Determine the [X, Y] coordinate at the center of the cell enclosing the given text.  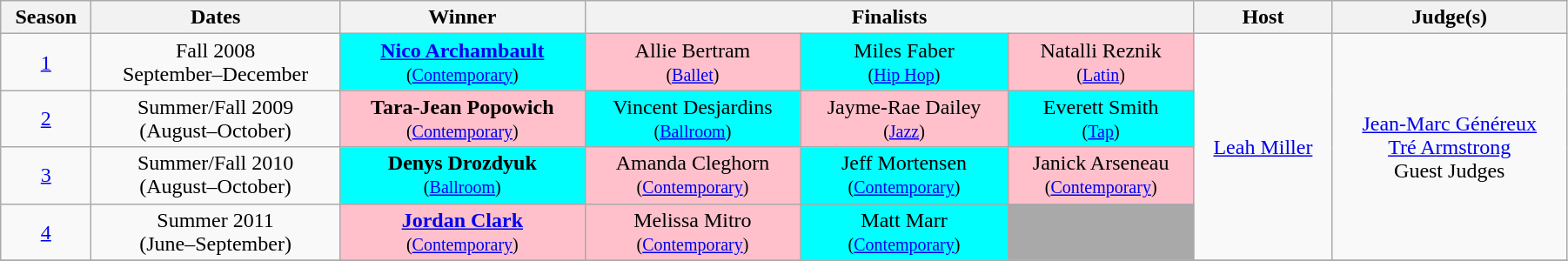
Vincent Desjardins(Ballroom) [693, 118]
Miles Faber(Hip Hop) [905, 63]
1 [46, 63]
Jean-Marc GénéreuxTré ArmstrongGuest Judges [1450, 147]
Dates [216, 17]
Host [1263, 17]
Summer/Fall 2010 (August–October) [216, 176]
Finalists [889, 17]
Nico Archambault (Contemporary) [462, 63]
2 [46, 118]
Denys Drozdyuk(Ballroom) [462, 176]
Everett Smith(Tap) [1100, 118]
Winner [462, 17]
Summer 2011 (June–September) [216, 231]
Natalli Reznik(Latin) [1100, 63]
Summer/Fall 2009 (August–October) [216, 118]
Allie Bertram(Ballet) [693, 63]
Melissa Mitro(Contemporary) [693, 231]
Jayme-Rae Dailey(Jazz) [905, 118]
4 [46, 231]
Jeff Mortensen(Contemporary) [905, 176]
Fall 2008 September–December [216, 63]
Matt Marr(Contemporary) [905, 231]
Amanda Cleghorn(Contemporary) [693, 176]
3 [46, 176]
Janick Arseneau(Contemporary) [1100, 176]
Tara-Jean Popowich(Contemporary) [462, 118]
Jordan Clark(Contemporary) [462, 231]
Leah Miller [1263, 147]
Judge(s) [1450, 17]
Season [46, 17]
